Identify which cell holds the provided text, then report its [x, y] central coordinate. 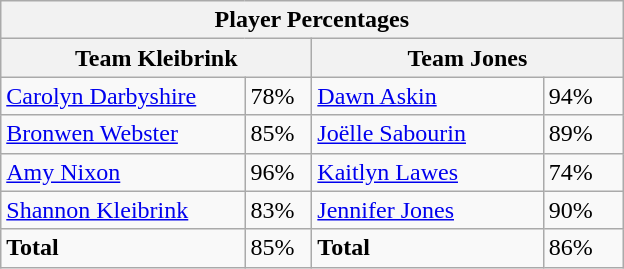
Bronwen Webster [123, 134]
Carolyn Darbyshire [123, 96]
Team Kleibrink [156, 58]
Jennifer Jones [428, 210]
96% [278, 172]
Amy Nixon [123, 172]
83% [278, 210]
Kaitlyn Lawes [428, 172]
Team Jones [468, 58]
86% [583, 248]
89% [583, 134]
90% [583, 210]
Shannon Kleibrink [123, 210]
78% [278, 96]
94% [583, 96]
Player Percentages [312, 20]
Dawn Askin [428, 96]
74% [583, 172]
Joëlle Sabourin [428, 134]
